Provide the [X, Y] coordinate of the cell's center where the given text is located.  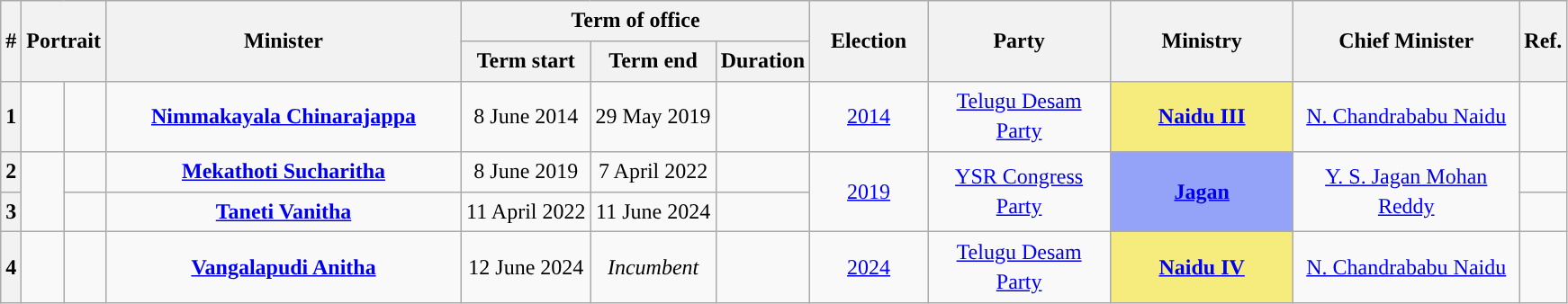
2 [11, 171]
2024 [870, 267]
Nimmakayala Chinarajappa [283, 116]
Y. S. Jagan Mohan Reddy [1406, 191]
11 April 2022 [527, 212]
Naidu III [1203, 116]
Term end [653, 61]
Ref. [1543, 41]
7 April 2022 [653, 171]
Jagan [1203, 191]
Party [1019, 41]
2014 [870, 116]
Mekathoti Sucharitha [283, 171]
YSR Congress Party [1019, 191]
Ministry [1203, 41]
3 [11, 212]
Minister [283, 41]
Election [870, 41]
8 June 2014 [527, 116]
Naidu IV [1203, 267]
Duration [762, 61]
2019 [870, 191]
1 [11, 116]
Vangalapudi Anitha [283, 267]
Term start [527, 61]
4 [11, 267]
Incumbent [653, 267]
Portrait [64, 41]
Term of office [635, 22]
29 May 2019 [653, 116]
8 June 2019 [527, 171]
# [11, 41]
Taneti Vanitha [283, 212]
11 June 2024 [653, 212]
12 June 2024 [527, 267]
Chief Minister [1406, 41]
